For the text-containing cell, return its midpoint in [X, Y] coordinate format. 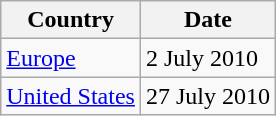
Date [208, 20]
Country [71, 20]
2 July 2010 [208, 58]
27 July 2010 [208, 96]
United States [71, 96]
Europe [71, 58]
